From the cell containing the given text, extract its center point as (x, y) coordinate. 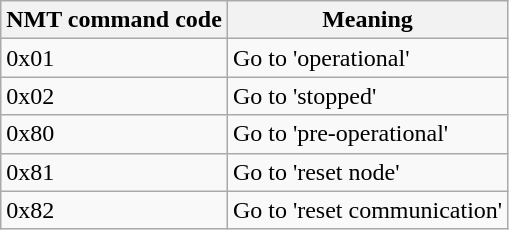
0x80 (114, 134)
0x81 (114, 172)
NMT command code (114, 20)
Go to 'operational' (367, 58)
0x02 (114, 96)
Meaning (367, 20)
Go to 'reset communication' (367, 210)
Go to 'reset node' (367, 172)
Go to 'pre-operational' (367, 134)
0x01 (114, 58)
0x82 (114, 210)
Go to 'stopped' (367, 96)
